From the cell containing the given text, extract its center point as (X, Y) coordinate. 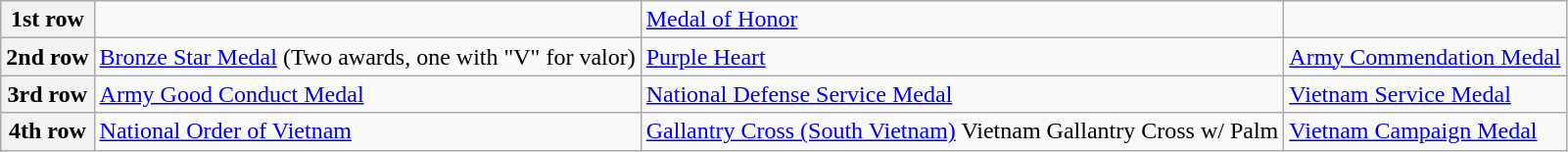
2nd row (47, 57)
National Order of Vietnam (367, 131)
3rd row (47, 94)
Bronze Star Medal (Two awards, one with "V" for valor) (367, 57)
Army Good Conduct Medal (367, 94)
National Defense Service Medal (962, 94)
Medal of Honor (962, 20)
Gallantry Cross (South Vietnam) Vietnam Gallantry Cross w/ Palm (962, 131)
Purple Heart (962, 57)
Army Commendation Medal (1425, 57)
Vietnam Service Medal (1425, 94)
4th row (47, 131)
1st row (47, 20)
Vietnam Campaign Medal (1425, 131)
